Extract the (X, Y) coordinate from the center of the cell holding the provided text.  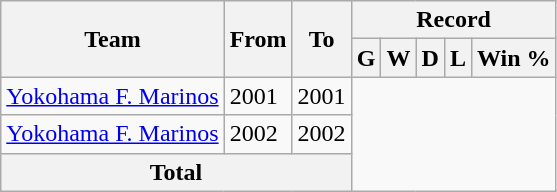
Win % (514, 58)
Record (454, 20)
G (366, 58)
From (258, 39)
To (322, 39)
L (458, 58)
D (430, 58)
Total (176, 172)
Team (112, 39)
W (398, 58)
